Output the (x, y) coordinate of the center of the cell containing the given text.  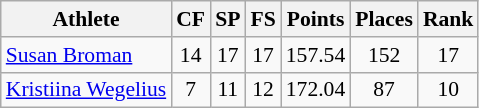
172.04 (316, 90)
152 (384, 55)
10 (448, 90)
Kristiina Wegelius (86, 90)
7 (190, 90)
Points (316, 19)
11 (228, 90)
Places (384, 19)
Athlete (86, 19)
Rank (448, 19)
FS (262, 19)
SP (228, 19)
87 (384, 90)
12 (262, 90)
CF (190, 19)
157.54 (316, 55)
14 (190, 55)
Susan Broman (86, 55)
